Locate the cell with the specified text and output its [x, y] center coordinate. 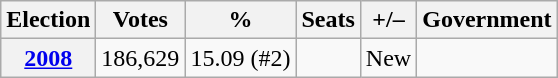
New [388, 58]
Government [487, 20]
15.09 (#2) [240, 58]
2008 [48, 58]
+/– [388, 20]
Election [48, 20]
% [240, 20]
Seats [328, 20]
186,629 [140, 58]
Votes [140, 20]
